From the cell containing the given text, extract its center point as (x, y) coordinate. 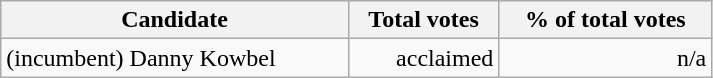
acclaimed (424, 58)
Total votes (424, 20)
Candidate (175, 20)
n/a (606, 58)
(incumbent) Danny Kowbel (175, 58)
% of total votes (606, 20)
